From the cell containing the given text, extract its center point as (X, Y) coordinate. 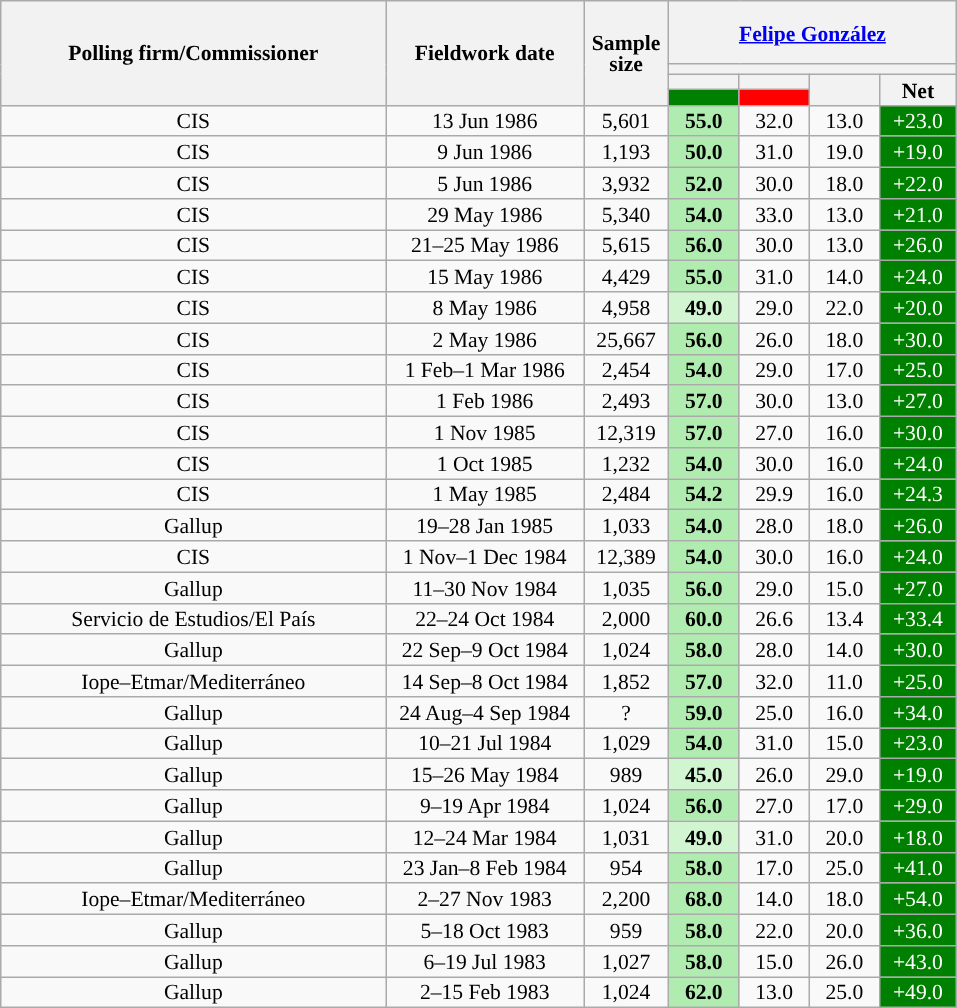
+20.0 (918, 308)
19.0 (844, 152)
2,454 (626, 370)
5–18 Oct 1983 (485, 930)
19–28 Jan 1985 (485, 526)
Felipe González (813, 32)
22 Sep–9 Oct 1984 (485, 650)
15–26 May 1984 (485, 774)
54.2 (704, 494)
1 May 1985 (485, 494)
12,389 (626, 556)
+21.0 (918, 214)
1 Nov 1985 (485, 432)
4,958 (626, 308)
8 May 1986 (485, 308)
2,493 (626, 402)
1 Nov–1 Dec 1984 (485, 556)
+36.0 (918, 930)
33.0 (774, 214)
1,031 (626, 836)
50.0 (704, 152)
2,484 (626, 494)
+24.3 (918, 494)
23 Jan–8 Feb 1984 (485, 868)
Servicio de Estudios/El País (194, 618)
14 Sep–8 Oct 1984 (485, 682)
45.0 (704, 774)
+43.0 (918, 962)
? (626, 712)
11.0 (844, 682)
68.0 (704, 900)
989 (626, 774)
4,429 (626, 276)
1 Oct 1985 (485, 464)
Net (918, 90)
22–24 Oct 1984 (485, 618)
24 Aug–4 Sep 1984 (485, 712)
12–24 Mar 1984 (485, 836)
5,601 (626, 120)
1,193 (626, 152)
1,232 (626, 464)
+49.0 (918, 992)
13.4 (844, 618)
2,000 (626, 618)
1 Feb 1986 (485, 402)
+54.0 (918, 900)
21–25 May 1986 (485, 246)
9–19 Apr 1984 (485, 806)
2–27 Nov 1983 (485, 900)
60.0 (704, 618)
+18.0 (918, 836)
Sample size (626, 53)
2 May 1986 (485, 338)
1,033 (626, 526)
11–30 Nov 1984 (485, 588)
29 May 1986 (485, 214)
+29.0 (918, 806)
1,852 (626, 682)
5,340 (626, 214)
5 Jun 1986 (485, 184)
2,200 (626, 900)
10–21 Jul 1984 (485, 744)
954 (626, 868)
Polling firm/Commissioner (194, 53)
15 May 1986 (485, 276)
6–19 Jul 1983 (485, 962)
Fieldwork date (485, 53)
13 Jun 1986 (485, 120)
959 (626, 930)
+41.0 (918, 868)
29.9 (774, 494)
9 Jun 1986 (485, 152)
3,932 (626, 184)
+22.0 (918, 184)
12,319 (626, 432)
5,615 (626, 246)
59.0 (704, 712)
26.6 (774, 618)
1,029 (626, 744)
+33.4 (918, 618)
+34.0 (918, 712)
1,035 (626, 588)
62.0 (704, 992)
1 Feb–1 Mar 1986 (485, 370)
2–15 Feb 1983 (485, 992)
52.0 (704, 184)
25,667 (626, 338)
1,027 (626, 962)
